Provide the [x, y] coordinate of the cell's center where the given text is located.  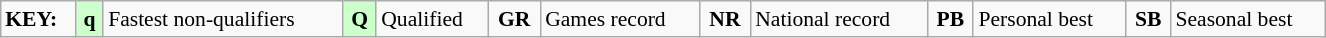
PB [950, 19]
SB [1148, 19]
Qualified [432, 19]
GR [514, 19]
Q [360, 19]
q [90, 19]
Games record [620, 19]
Fastest non-qualifiers [223, 19]
KEY: [38, 19]
NR [725, 19]
Personal best [1049, 19]
Seasonal best [1248, 19]
National record [838, 19]
